Provide the [X, Y] coordinate of the cell's center where the given text is located.  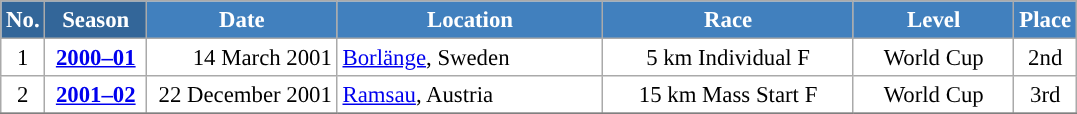
Location [470, 20]
Level [934, 20]
14 March 2001 [242, 58]
Race [728, 20]
2nd [1045, 58]
Borlänge, Sweden [470, 58]
1 [23, 58]
2 [23, 95]
No. [23, 20]
22 December 2001 [242, 95]
3rd [1045, 95]
15 km Mass Start F [728, 95]
Place [1045, 20]
Ramsau, Austria [470, 95]
2001–02 [96, 95]
2000–01 [96, 58]
5 km Individual F [728, 58]
Season [96, 20]
Date [242, 20]
